Search for the cell housing the specified text and yield its (x, y) center coordinate. 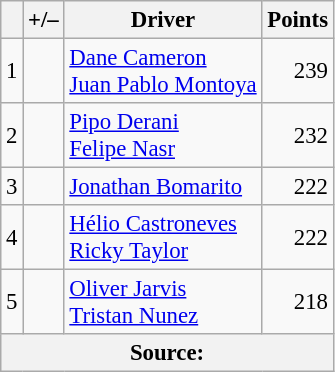
Hélio Castroneves Ricky Taylor (163, 238)
Jonathan Bomarito (163, 187)
2 (12, 136)
Oliver Jarvis Tristan Nunez (163, 302)
Pipo Derani Felipe Nasr (163, 136)
218 (298, 302)
Points (298, 20)
Driver (163, 20)
Source: (168, 353)
Dane Cameron Juan Pablo Montoya (163, 72)
5 (12, 302)
+/– (44, 20)
3 (12, 187)
239 (298, 72)
232 (298, 136)
4 (12, 238)
1 (12, 72)
